Identify which cell holds the provided text, then report its [x, y] central coordinate. 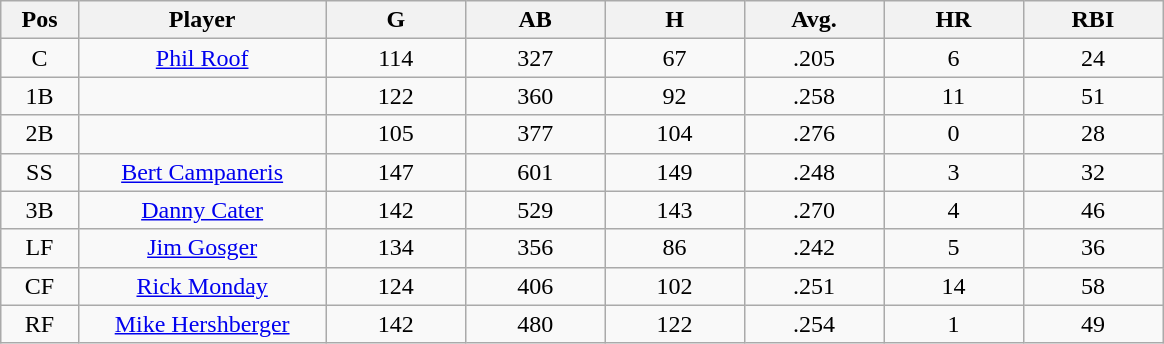
143 [674, 210]
3B [40, 210]
14 [954, 286]
147 [396, 172]
102 [674, 286]
104 [674, 134]
Mike Hershberger [202, 324]
Bert Campaneris [202, 172]
480 [534, 324]
58 [1093, 286]
360 [534, 96]
149 [674, 172]
Phil Roof [202, 58]
1B [40, 96]
32 [1093, 172]
356 [534, 248]
377 [534, 134]
24 [1093, 58]
Jim Gosger [202, 248]
.205 [814, 58]
.242 [814, 248]
C [40, 58]
28 [1093, 134]
46 [1093, 210]
406 [534, 286]
RF [40, 324]
.276 [814, 134]
H [674, 20]
2B [40, 134]
4 [954, 210]
11 [954, 96]
.258 [814, 96]
.270 [814, 210]
105 [396, 134]
601 [534, 172]
67 [674, 58]
Player [202, 20]
SS [40, 172]
49 [1093, 324]
0 [954, 134]
1 [954, 324]
134 [396, 248]
Danny Cater [202, 210]
.251 [814, 286]
AB [534, 20]
36 [1093, 248]
6 [954, 58]
LF [40, 248]
51 [1093, 96]
Pos [40, 20]
114 [396, 58]
3 [954, 172]
RBI [1093, 20]
5 [954, 248]
.254 [814, 324]
327 [534, 58]
92 [674, 96]
86 [674, 248]
HR [954, 20]
529 [534, 210]
Avg. [814, 20]
G [396, 20]
CF [40, 286]
124 [396, 286]
Rick Monday [202, 286]
.248 [814, 172]
